Identify which cell holds the provided text, then report its [X, Y] central coordinate. 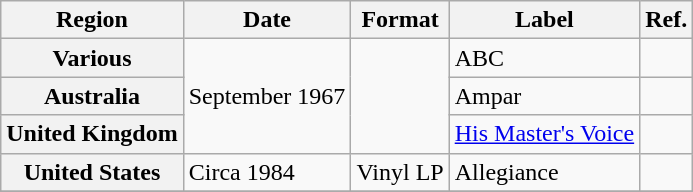
September 1967 [267, 96]
Ref. [666, 20]
His Master's Voice [544, 134]
ABC [544, 58]
Circa 1984 [267, 172]
Date [267, 20]
United States [92, 172]
United Kingdom [92, 134]
Allegiance [544, 172]
Vinyl LP [400, 172]
Label [544, 20]
Various [92, 58]
Format [400, 20]
Ampar [544, 96]
Australia [92, 96]
Region [92, 20]
